Pinpoint the cell where the given text exists, returning its [X, Y] midpoint coordinate. 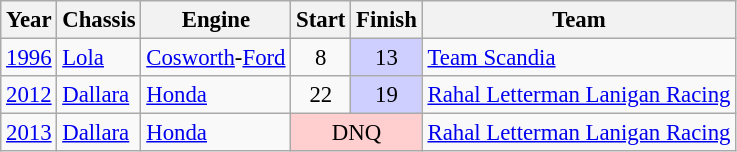
22 [321, 95]
Start [321, 20]
Engine [216, 20]
Cosworth-Ford [216, 58]
1996 [29, 58]
Team Scandia [579, 58]
19 [386, 95]
Finish [386, 20]
DNQ [356, 133]
2013 [29, 133]
13 [386, 58]
8 [321, 58]
2012 [29, 95]
Year [29, 20]
Team [579, 20]
Lola [99, 58]
Chassis [99, 20]
